Scan for the cell matching the given text and deliver its [X, Y] coordinate at center. 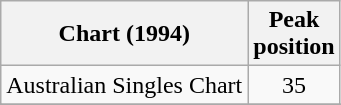
Peakposition [294, 34]
Australian Singles Chart [124, 85]
Chart (1994) [124, 34]
35 [294, 85]
